Return the [x, y] coordinate for the center point of the cell that contains the specified text.  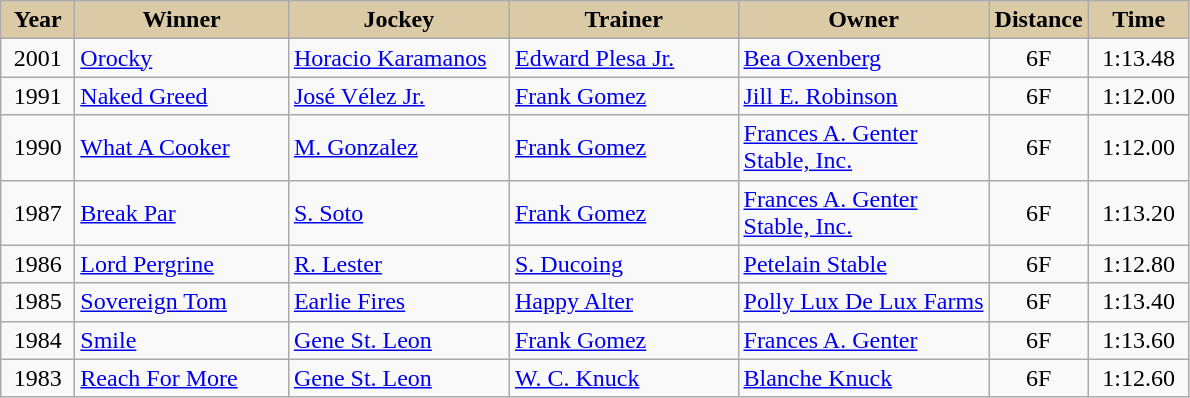
Owner [864, 20]
W. C. Knuck [624, 378]
Jockey [398, 20]
Smile [182, 340]
S. Soto [398, 212]
1:13.40 [1138, 302]
1987 [38, 212]
Time [1138, 20]
1:13.48 [1138, 58]
Horacio Karamanos [398, 58]
Happy Alter [624, 302]
M. Gonzalez [398, 148]
Orocky [182, 58]
Lord Pergrine [182, 264]
1985 [38, 302]
1:12.80 [1138, 264]
1:13.20 [1138, 212]
1991 [38, 96]
José Vélez Jr. [398, 96]
Edward Plesa Jr. [624, 58]
Winner [182, 20]
Frances A. Genter [864, 340]
Blanche Knuck [864, 378]
Petelain Stable [864, 264]
Naked Greed [182, 96]
Polly Lux De Lux Farms [864, 302]
Earlie Fires [398, 302]
1:12.60 [1138, 378]
Distance [1038, 20]
2001 [38, 58]
1984 [38, 340]
Year [38, 20]
Break Par [182, 212]
1:13.60 [1138, 340]
Sovereign Tom [182, 302]
Jill E. Robinson [864, 96]
What A Cooker [182, 148]
R. Lester [398, 264]
1986 [38, 264]
1983 [38, 378]
Bea Oxenberg [864, 58]
Trainer [624, 20]
S. Ducoing [624, 264]
1990 [38, 148]
Reach For More [182, 378]
